Find where the given text appears and provide that cell's center as [x, y] coordinate. 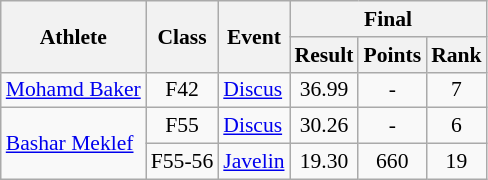
F55 [182, 126]
Class [182, 36]
Mohamd Baker [74, 90]
19.30 [324, 162]
F55-56 [182, 162]
Athlete [74, 36]
660 [392, 162]
Event [254, 36]
7 [456, 90]
Rank [456, 55]
Bashar Meklef [74, 144]
Final [388, 19]
Result [324, 55]
Javelin [254, 162]
19 [456, 162]
6 [456, 126]
30.26 [324, 126]
Points [392, 55]
F42 [182, 90]
36.99 [324, 90]
